Find where the given text appears and provide that cell's center as [X, Y] coordinate. 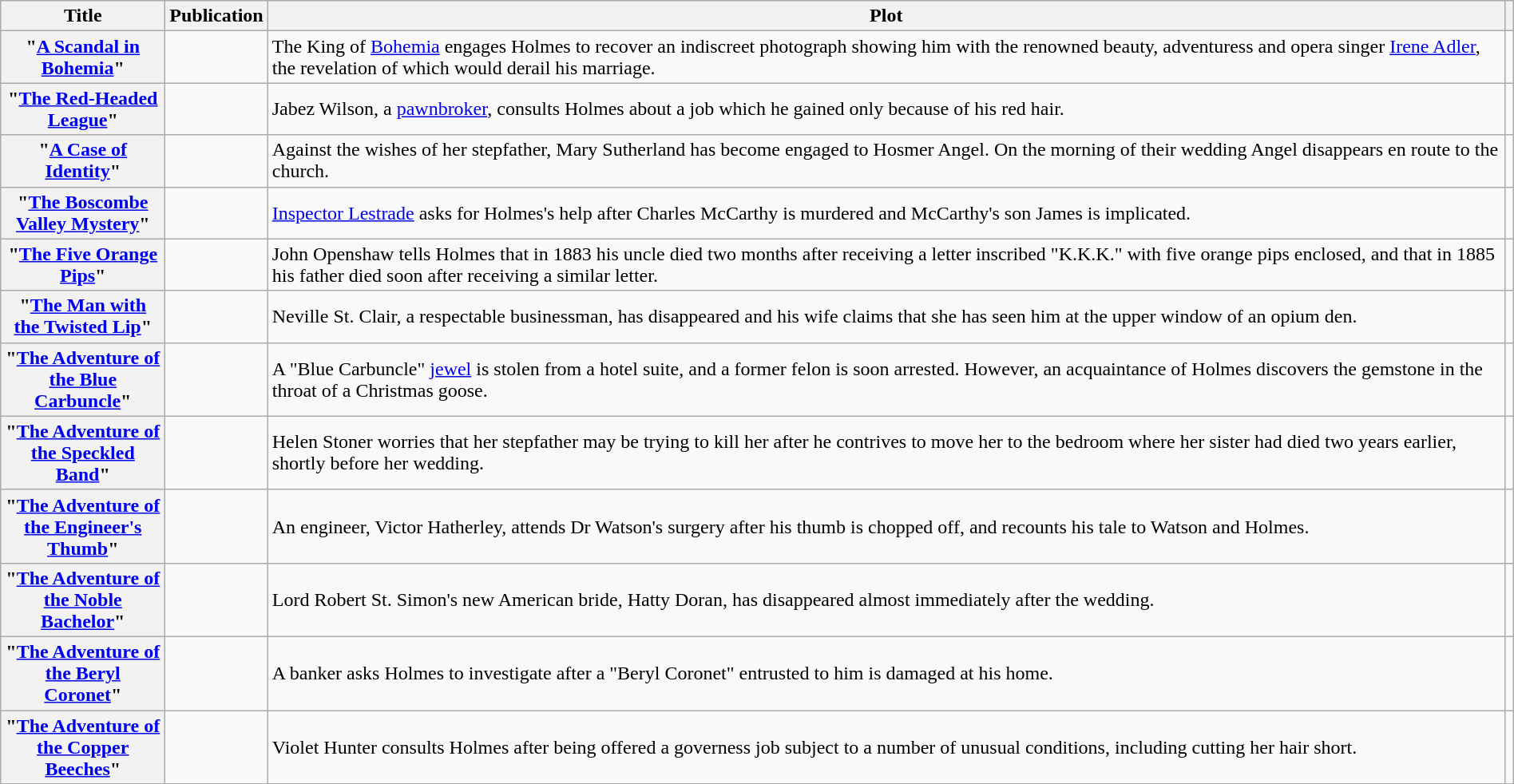
"The Adventure of the Engineer's Thumb" [83, 526]
"The Adventure of the Copper Beeches" [83, 747]
"The Five Orange Pips" [83, 265]
Lord Robert St. Simon's new American bride, Hatty Doran, has disappeared almost immediately after the wedding. [886, 600]
Jabez Wilson, a pawnbroker, consults Holmes about a job which he gained only because of his red hair. [886, 109]
"The Adventure of the Speckled Band" [83, 453]
Violet Hunter consults Holmes after being offered a governess job subject to a number of unusual conditions, including cutting her hair short. [886, 747]
"The Man with the Twisted Lip" [83, 316]
Inspector Lestrade asks for Holmes's help after Charles McCarthy is murdered and McCarthy's son James is implicated. [886, 212]
"The Adventure of the Blue Carbuncle" [83, 379]
"The Adventure of the Noble Bachelor" [83, 600]
"A Case of Identity" [83, 161]
Neville St. Clair, a respectable businessman, has disappeared and his wife claims that she has seen him at the upper window of an opium den. [886, 316]
Plot [886, 16]
"The Adventure of the Beryl Coronet" [83, 673]
A banker asks Holmes to investigate after a "Beryl Coronet" entrusted to him is damaged at his home. [886, 673]
"The Red-Headed League" [83, 109]
"A Scandal in Bohemia" [83, 57]
"The Boscombe Valley Mystery" [83, 212]
Publication [216, 16]
An engineer, Victor Hatherley, attends Dr Watson's surgery after his thumb is chopped off, and recounts his tale to Watson and Holmes. [886, 526]
Title [83, 16]
